Pinpoint the cell where the given text exists, returning its [x, y] midpoint coordinate. 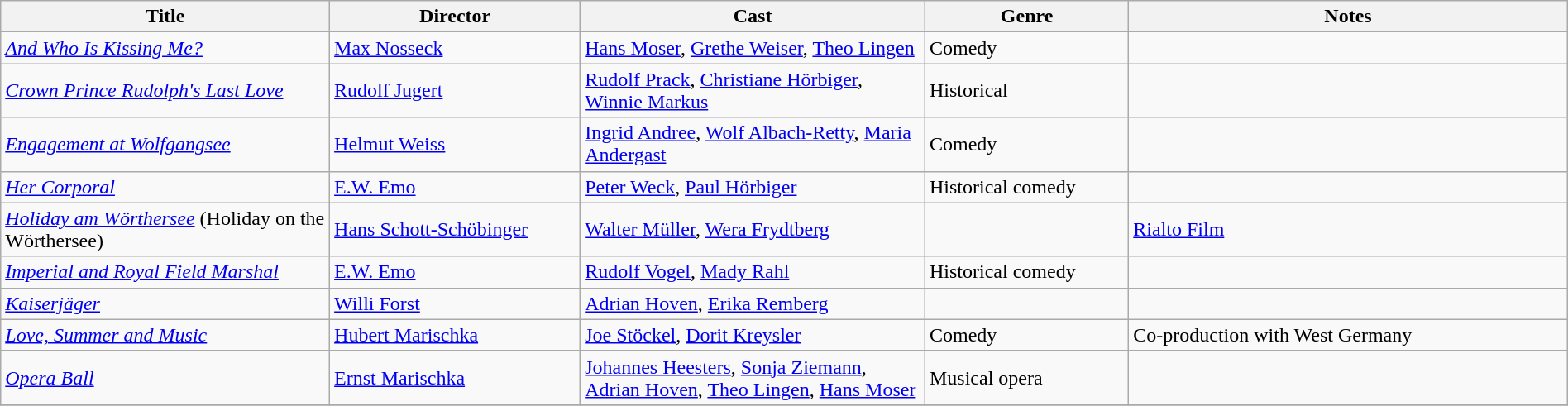
Rialto Film [1348, 230]
Crown Prince Rudolph's Last Love [165, 91]
Ingrid Andree, Wolf Albach-Retty, Maria Andergast [753, 144]
Genre [1026, 17]
Peter Weck, Paul Hörbiger [753, 187]
Cast [753, 17]
Imperial and Royal Field Marshal [165, 272]
Notes [1348, 17]
Co-production with West Germany [1348, 335]
Love, Summer and Music [165, 335]
Ernst Marischka [455, 377]
Walter Müller, Wera Frydtberg [753, 230]
Kaiserjäger [165, 303]
Rudolf Prack, Christiane Hörbiger, Winnie Markus [753, 91]
Helmut Weiss [455, 144]
Willi Forst [455, 303]
Adrian Hoven, Erika Remberg [753, 303]
Hans Moser, Grethe Weiser, Theo Lingen [753, 48]
And Who Is Kissing Me? [165, 48]
Historical [1026, 91]
Engagement at Wolfgangsee [165, 144]
Title [165, 17]
Rudolf Vogel, Mady Rahl [753, 272]
Her Corporal [165, 187]
Johannes Heesters, Sonja Ziemann, Adrian Hoven, Theo Lingen, Hans Moser [753, 377]
Hans Schott-Schöbinger [455, 230]
Hubert Marischka [455, 335]
Joe Stöckel, Dorit Kreysler [753, 335]
Musical opera [1026, 377]
Opera Ball [165, 377]
Holiday am Wörthersee (Holiday on the Wörthersee) [165, 230]
Director [455, 17]
Max Nosseck [455, 48]
Rudolf Jugert [455, 91]
